Pinpoint the cell where the given text exists, returning its (X, Y) midpoint coordinate. 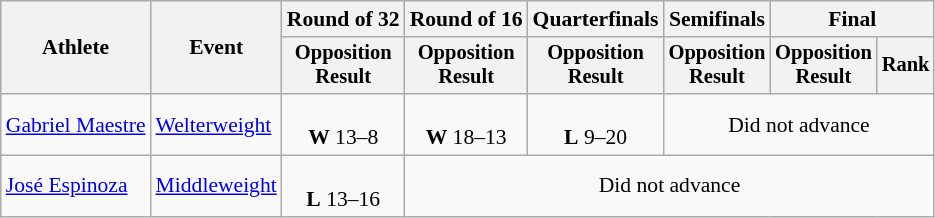
Middleweight (216, 186)
Semifinals (718, 19)
Round of 32 (344, 19)
L 13–16 (344, 186)
Athlete (76, 48)
Event (216, 48)
José Espinoza (76, 186)
Round of 16 (466, 19)
Rank (906, 66)
W 18–13 (466, 124)
Gabriel Maestre (76, 124)
Welterweight (216, 124)
L 9–20 (596, 124)
Quarterfinals (596, 19)
W 13–8 (344, 124)
Final (852, 19)
